Find where the given text appears and provide that cell's center as [x, y] coordinate. 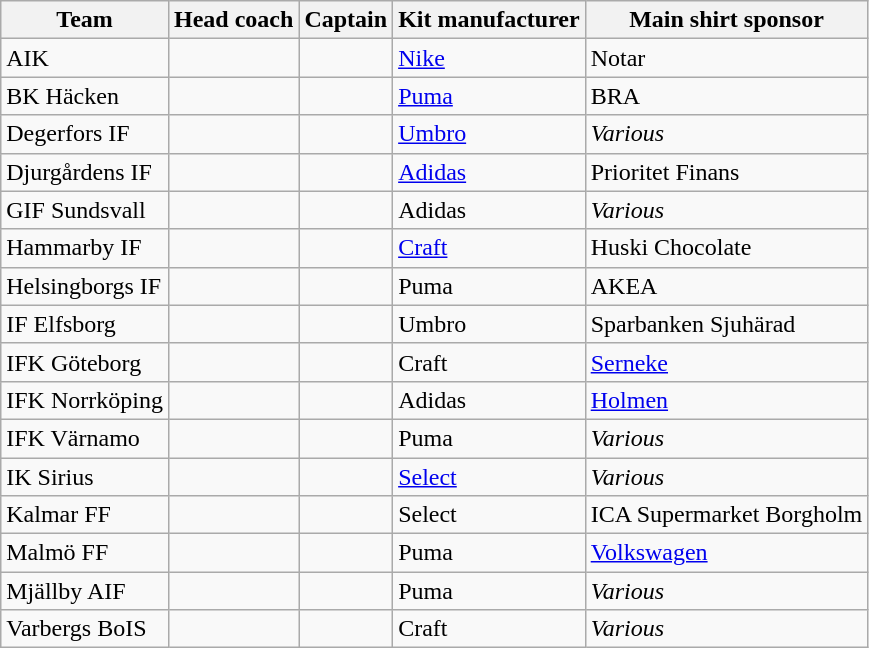
Kalmar FF [85, 515]
BRA [726, 96]
Sparbanken Sjuhärad [726, 324]
Helsingborgs IF [85, 286]
Head coach [233, 20]
AIK [85, 58]
Nike [490, 58]
Huski Chocolate [726, 248]
ICA Supermarket Borgholm [726, 515]
Serneke [726, 362]
Main shirt sponsor [726, 20]
Hammarby IF [85, 248]
Prioritet Finans [726, 172]
IF Elfsborg [85, 324]
Team [85, 20]
Varbergs BoIS [85, 629]
BK Häcken [85, 96]
Degerfors IF [85, 134]
Holmen [726, 400]
Volkswagen [726, 553]
IFK Värnamo [85, 438]
Djurgårdens IF [85, 172]
Notar [726, 58]
GIF Sundsvall [85, 210]
IK Sirius [85, 477]
Malmö FF [85, 553]
AKEA [726, 286]
IFK Göteborg [85, 362]
Captain [346, 20]
Kit manufacturer [490, 20]
IFK Norrköping [85, 400]
Mjällby AIF [85, 591]
